Search for the cell housing the specified text and yield its (x, y) center coordinate. 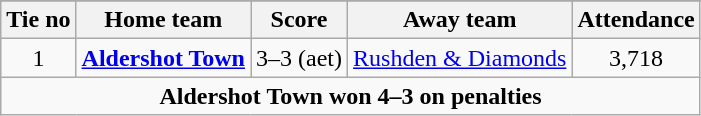
Score (298, 20)
1 (38, 58)
Home team (163, 20)
3–3 (aet) (298, 58)
Aldershot Town (163, 58)
Away team (460, 20)
Aldershot Town won 4–3 on penalties (351, 96)
Rushden & Diamonds (460, 58)
Tie no (38, 20)
3,718 (636, 58)
Attendance (636, 20)
